Capture the cell that displays the provided text and extract its (x, y) central coordinate. 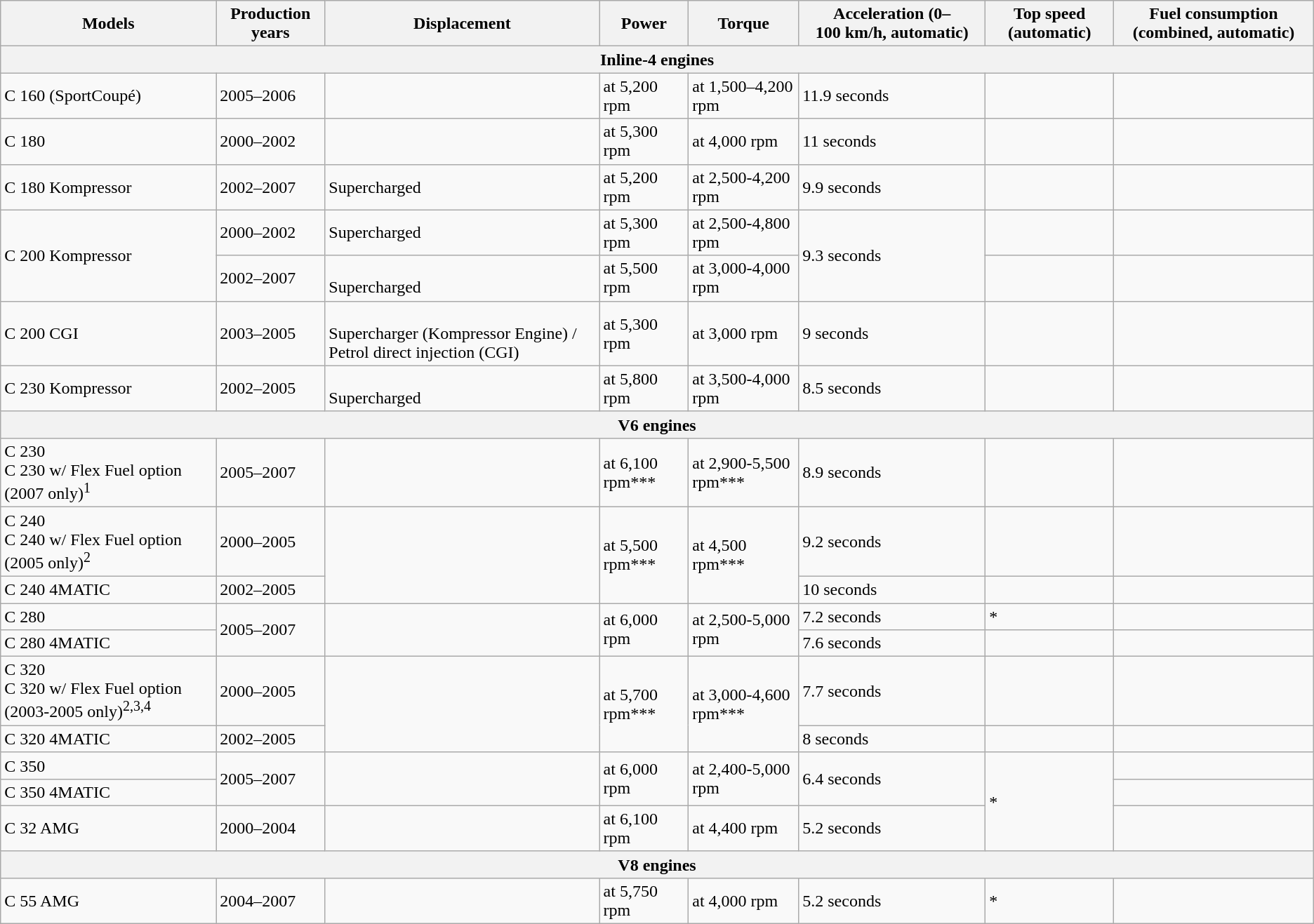
9 seconds (892, 333)
Production years (271, 24)
7.6 seconds (892, 643)
Supercharger (Kompressor Engine) / Petrol direct injection (CGI) (462, 333)
C 200 CGI (108, 333)
2004–2007 (271, 901)
2003–2005 (271, 333)
9.2 seconds (892, 542)
Torque (744, 24)
C 230 Kompressor (108, 389)
Top speed (automatic) (1050, 24)
at 5,750 rpm (644, 901)
Inline-4 engines (657, 60)
at 2,400-5,000 rpm (744, 779)
11.9 seconds (892, 95)
at 2,900-5,500 rpm*** (744, 473)
at 4,400 rpm (744, 828)
C 230C 230 w/ Flex Fuel option (2007 only)1 (108, 473)
C 240C 240 w/ Flex Fuel option (2005 only)2 (108, 542)
at 3,000-4,000 rpm (744, 278)
at 2,500-4,800 rpm (744, 233)
C 32 AMG (108, 828)
Displacement (462, 24)
C 320C 320 w/ Flex Fuel option (2003-2005 only)2,3,4 (108, 692)
at 5,700 rpm*** (644, 704)
6.4 seconds (892, 779)
Models (108, 24)
at 4,500 rpm*** (744, 556)
at 3,000 rpm (744, 333)
at 1,500–4,200 rpm (744, 95)
V8 engines (657, 864)
2000–2004 (271, 828)
C 55 AMG (108, 901)
2005–2006 (271, 95)
7.2 seconds (892, 617)
9.9 seconds (892, 187)
at 6,100 rpm*** (644, 473)
11 seconds (892, 142)
at 3,500-4,000 rpm (744, 389)
C 350 (108, 765)
at 2,500-4,200 rpm (744, 187)
C 200 Kompressor (108, 255)
at 5,800 rpm (644, 389)
C 240 4MATIC (108, 589)
at 5,500 rpm*** (644, 556)
at 3,000-4,600 rpm*** (744, 704)
10 seconds (892, 589)
9.3 seconds (892, 255)
Power (644, 24)
Acceleration (0–100 km/h, automatic) (892, 24)
C 180 Kompressor (108, 187)
C 350 4MATIC (108, 792)
Fuel consumption (combined, automatic) (1214, 24)
8.9 seconds (892, 473)
8.5 seconds (892, 389)
C 280 (108, 617)
at 2,500-5,000 rpm (744, 630)
at 6,100 rpm (644, 828)
7.7 seconds (892, 692)
V6 engines (657, 424)
at 5,500 rpm (644, 278)
C 280 4MATIC (108, 643)
C 180 (108, 142)
C 320 4MATIC (108, 739)
8 seconds (892, 739)
C 160 (SportCoupé) (108, 95)
